Extract the (X, Y) coordinate from the center of the cell holding the provided text.  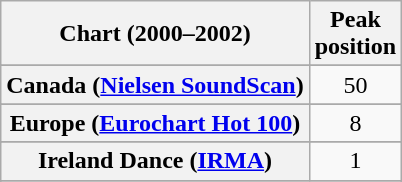
Chart (2000–2002) (155, 34)
Canada (Nielsen SoundScan) (155, 85)
Peakposition (355, 34)
1 (355, 161)
50 (355, 85)
Europe (Eurochart Hot 100) (155, 123)
8 (355, 123)
Ireland Dance (IRMA) (155, 161)
